Locate the cell with the specified text and output its (x, y) center coordinate. 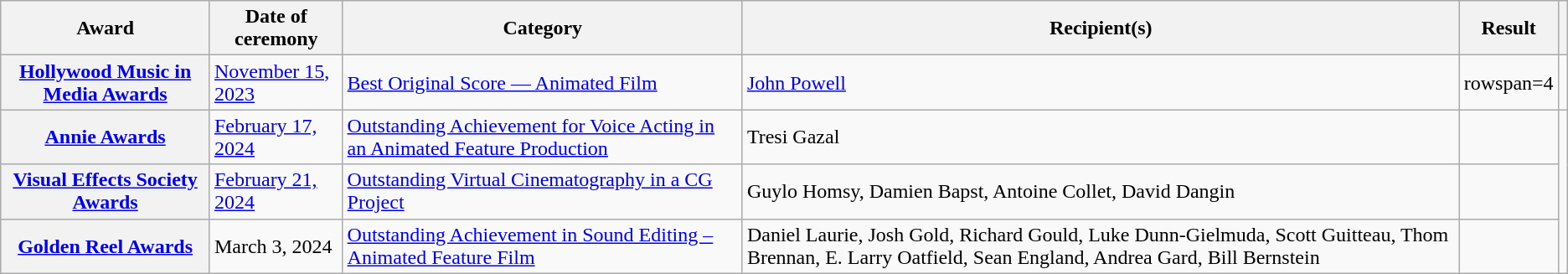
November 15, 2023 (276, 82)
Annie Awards (106, 137)
Tresi Gazal (1101, 137)
Golden Reel Awards (106, 246)
Outstanding Virtual Cinematography in a CG Project (543, 191)
Award (106, 28)
rowspan=4 (1509, 82)
Result (1509, 28)
Recipient(s) (1101, 28)
February 21, 2024 (276, 191)
Outstanding Achievement for Voice Acting in an Animated Feature Production (543, 137)
Hollywood Music in Media Awards (106, 82)
February 17, 2024 (276, 137)
March 3, 2024 (276, 246)
Outstanding Achievement in Sound Editing – Animated Feature Film (543, 246)
John Powell (1101, 82)
Best Original Score — Animated Film (543, 82)
Guylo Homsy, Damien Bapst, Antoine Collet, David Dangin (1101, 191)
Visual Effects Society Awards (106, 191)
Date of ceremony (276, 28)
Category (543, 28)
